Output the [x, y] coordinate of the center of the cell containing the given text.  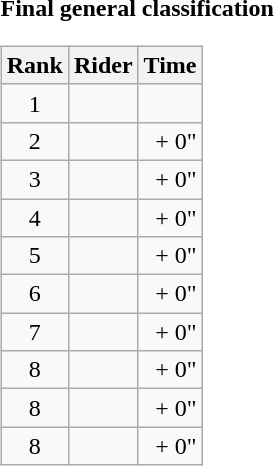
Rank [34, 65]
5 [34, 256]
6 [34, 294]
3 [34, 179]
4 [34, 217]
Rider [103, 65]
2 [34, 141]
Time [170, 65]
1 [34, 103]
7 [34, 332]
